Identify which cell holds the provided text, then report its (x, y) central coordinate. 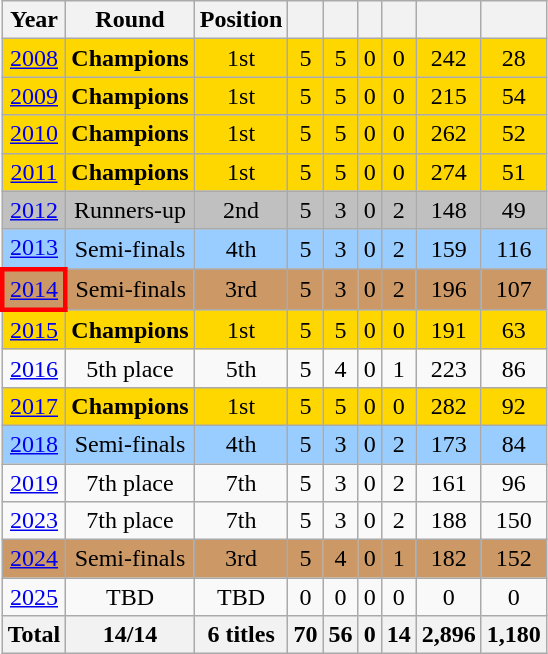
2024 (34, 559)
Year (34, 20)
2008 (34, 58)
2,896 (448, 635)
2018 (34, 444)
182 (448, 559)
223 (448, 368)
2nd (241, 210)
2014 (34, 290)
2012 (34, 210)
2011 (34, 172)
2009 (34, 96)
196 (448, 290)
1,180 (514, 635)
2016 (34, 368)
92 (514, 406)
152 (514, 559)
2019 (34, 483)
Runners-up (130, 210)
54 (514, 96)
2013 (34, 249)
5th (241, 368)
116 (514, 249)
191 (448, 330)
242 (448, 58)
96 (514, 483)
274 (448, 172)
52 (514, 134)
173 (448, 444)
84 (514, 444)
51 (514, 172)
49 (514, 210)
150 (514, 521)
Round (130, 20)
14/14 (130, 635)
70 (306, 635)
188 (448, 521)
282 (448, 406)
5th place (130, 368)
28 (514, 58)
2010 (34, 134)
161 (448, 483)
148 (448, 210)
Total (34, 635)
215 (448, 96)
14 (398, 635)
262 (448, 134)
2025 (34, 597)
63 (514, 330)
2015 (34, 330)
2023 (34, 521)
Position (241, 20)
159 (448, 249)
86 (514, 368)
2017 (34, 406)
56 (340, 635)
6 titles (241, 635)
107 (514, 290)
